Locate the cell with the specified text and output its [X, Y] center coordinate. 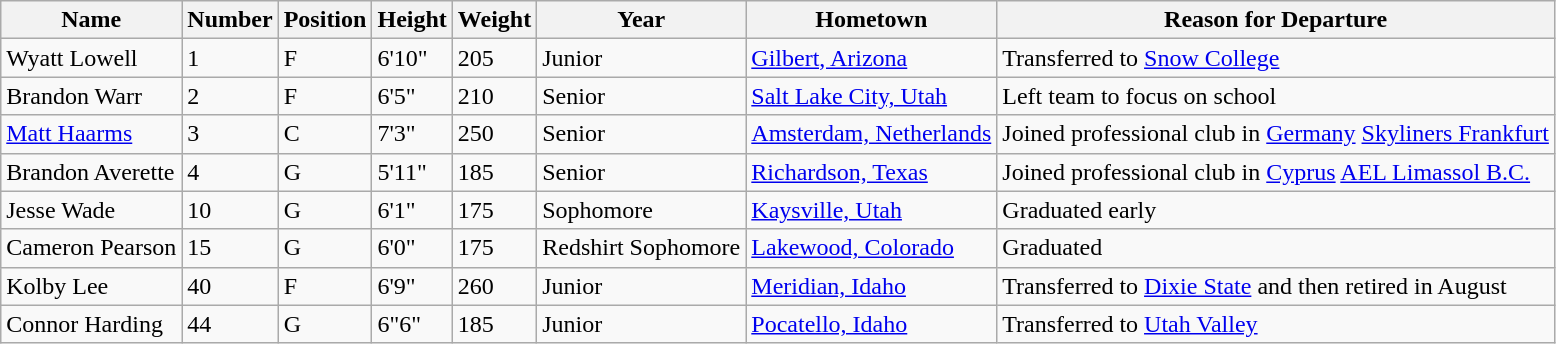
Left team to focus on school [1276, 96]
Name [92, 20]
260 [494, 286]
7'3" [412, 134]
Transferred to Utah Valley [1276, 324]
2 [230, 96]
6'9" [412, 286]
Reason for Departure [1276, 20]
6'10" [412, 58]
Weight [494, 20]
40 [230, 286]
Jesse Wade [92, 210]
Transferred to Dixie State and then retired in August [1276, 286]
6'5" [412, 96]
Pocatello, Idaho [872, 324]
6"6" [412, 324]
6'0" [412, 248]
Year [642, 20]
Sophomore [642, 210]
Height [412, 20]
Connor Harding [92, 324]
15 [230, 248]
Kolby Lee [92, 286]
1 [230, 58]
Richardson, Texas [872, 172]
Graduated [1276, 248]
5'11" [412, 172]
Lakewood, Colorado [872, 248]
Brandon Averette [92, 172]
6'1" [412, 210]
C [325, 134]
Transferred to Snow College [1276, 58]
Hometown [872, 20]
4 [230, 172]
Matt Haarms [92, 134]
205 [494, 58]
Cameron Pearson [92, 248]
Amsterdam, Netherlands [872, 134]
250 [494, 134]
3 [230, 134]
Number [230, 20]
Meridian, Idaho [872, 286]
210 [494, 96]
44 [230, 324]
Wyatt Lowell [92, 58]
Position [325, 20]
Joined professional club in Cyprus AEL Limassol B.C. [1276, 172]
Joined professional club in Germany Skyliners Frankfurt [1276, 134]
Kaysville, Utah [872, 210]
Brandon Warr [92, 96]
10 [230, 210]
Graduated early [1276, 210]
Redshirt Sophomore [642, 248]
Salt Lake City, Utah [872, 96]
Gilbert, Arizona [872, 58]
